For the text-containing cell, return its midpoint in (x, y) coordinate format. 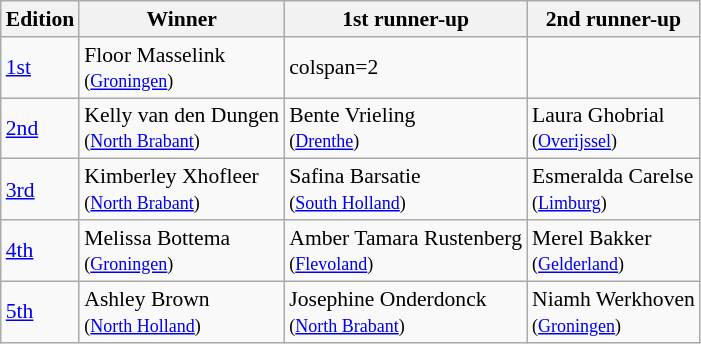
Ashley Brown(North Holland) (182, 312)
Melissa Bottema(Groningen) (182, 250)
3rd (40, 190)
Bente Vrieling(Drenthe) (406, 128)
4th (40, 250)
1st runner-up (406, 19)
5th (40, 312)
Safina Barsatie(South Holland) (406, 190)
Amber Tamara Rustenberg(Flevoland) (406, 250)
colspan=2 (406, 68)
1st (40, 68)
2nd runner-up (614, 19)
Niamh Werkhoven(Groningen) (614, 312)
Esmeralda Carelse(Limburg) (614, 190)
Josephine Onderdonck(North Brabant) (406, 312)
Kelly van den Dungen(North Brabant) (182, 128)
2nd (40, 128)
Winner (182, 19)
Laura Ghobrial(Overijssel) (614, 128)
Merel Bakker(Gelderland) (614, 250)
Floor Masselink(Groningen) (182, 68)
Kimberley Xhofleer(North Brabant) (182, 190)
Edition (40, 19)
